Pinpoint the cell where the given text exists, returning its (X, Y) midpoint coordinate. 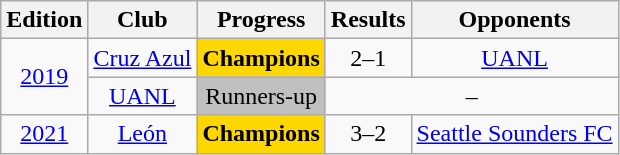
Opponents (514, 20)
Edition (44, 20)
2019 (44, 77)
3–2 (368, 134)
León (142, 134)
Runners-up (261, 96)
Seattle Sounders FC (514, 134)
2021 (44, 134)
– (472, 96)
Progress (261, 20)
Results (368, 20)
2–1 (368, 58)
Club (142, 20)
Cruz Azul (142, 58)
